Provide the [x, y] coordinate of the cell's center where the given text is located.  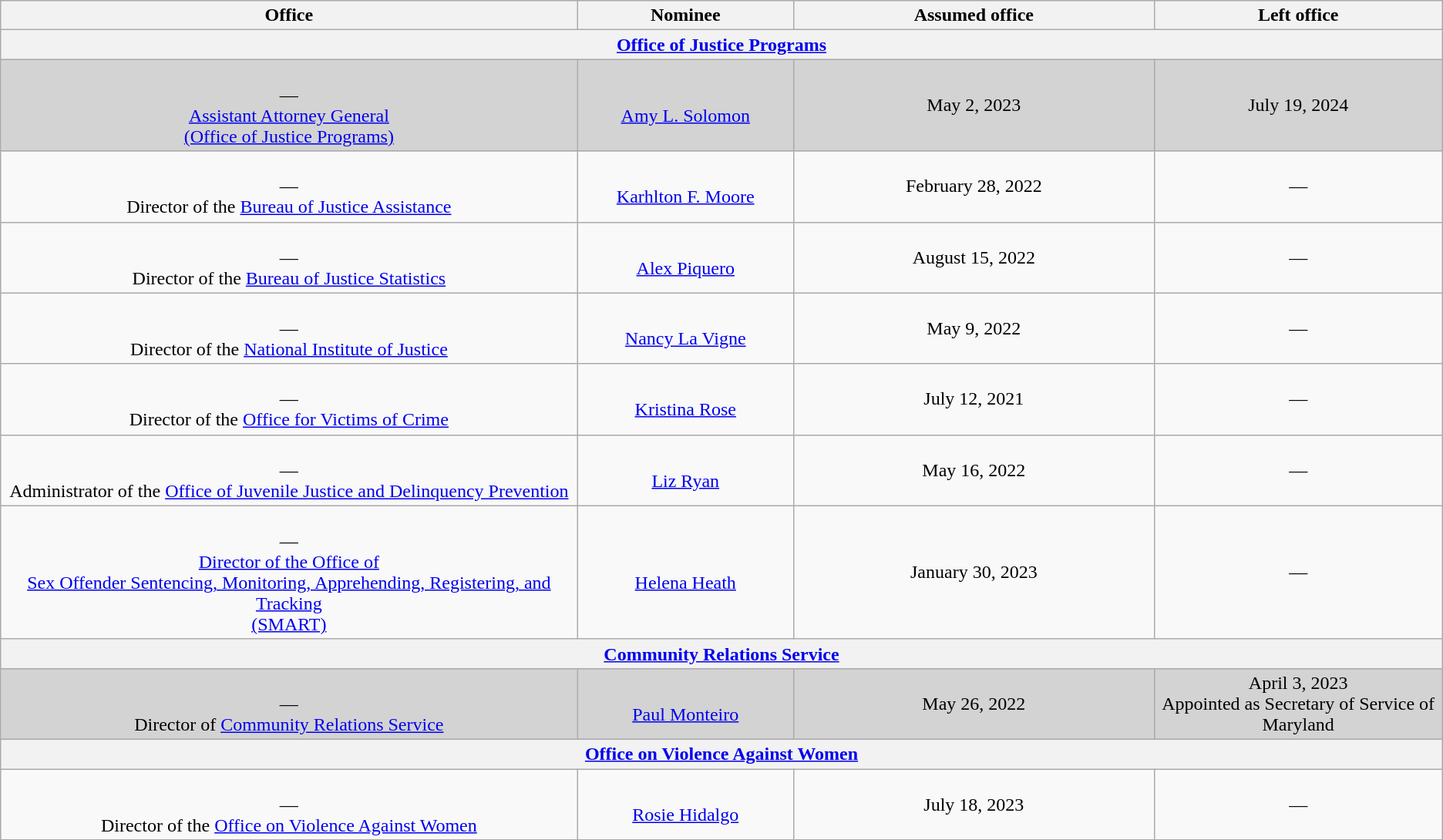
—Administrator of the Office of Juvenile Justice and Delinquency Prevention [289, 470]
—Director of the Bureau of Justice Assistance [289, 186]
—Director of the Office ofSex Offender Sentencing, Monitoring, Apprehending, Registering, and Tracking(SMART) [289, 572]
July 18, 2023 [974, 805]
Office [289, 15]
Kristina Rose [686, 399]
Rosie Hidalgo [686, 805]
—Director of the National Institute of Justice [289, 328]
July 12, 2021 [974, 399]
Helena Heath [686, 572]
—Director of the Office on Violence Against Women [289, 805]
—Director of Community Relations Service [289, 704]
Left office [1298, 15]
May 26, 2022 [974, 704]
May 9, 2022 [974, 328]
Office of Justice Programs [721, 45]
Paul Monteiro [686, 704]
May 2, 2023 [974, 105]
—Director of the Bureau of Justice Statistics [289, 257]
Community Relations Service [721, 654]
July 19, 2024 [1298, 105]
January 30, 2023 [974, 572]
Amy L. Solomon [686, 105]
February 28, 2022 [974, 186]
—Director of the Office for Victims of Crime [289, 399]
Nominee [686, 15]
Liz Ryan [686, 470]
Alex Piquero [686, 257]
Assumed office [974, 15]
May 16, 2022 [974, 470]
April 3, 2023Appointed as Secretary of Service of Maryland [1298, 704]
Office on Violence Against Women [721, 754]
Nancy La Vigne [686, 328]
—Assistant Attorney General(Office of Justice Programs) [289, 105]
Karhlton F. Moore [686, 186]
August 15, 2022 [974, 257]
